For the text-containing cell, return its midpoint in (x, y) coordinate format. 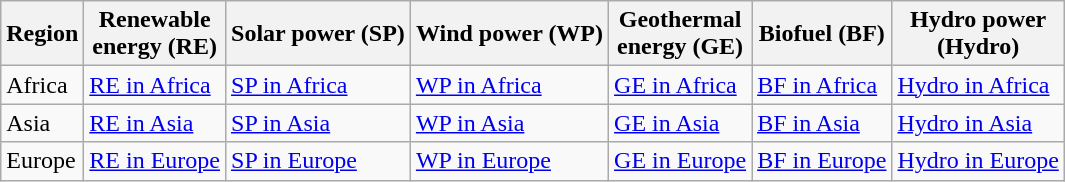
Asia (42, 123)
SP in Asia (318, 123)
BF in Asia (822, 123)
Solar power (SP) (318, 34)
GE in Asia (680, 123)
Hydro power (Hydro) (978, 34)
RE in Asia (155, 123)
RE in Africa (155, 85)
SP in Africa (318, 85)
GE in Europe (680, 161)
WP in Europe (509, 161)
BF in Africa (822, 85)
GE in Africa (680, 85)
Geothermal energy (GE) (680, 34)
Biofuel (BF) (822, 34)
BF in Europe (822, 161)
WP in Asia (509, 123)
Europe (42, 161)
RE in Europe (155, 161)
Region (42, 34)
Hydro in Africa (978, 85)
Hydro in Asia (978, 123)
Wind power (WP) (509, 34)
Hydro in Europe (978, 161)
Renewable energy (RE) (155, 34)
Africa (42, 85)
WP in Africa (509, 85)
SP in Europe (318, 161)
